Capture the cell that displays the provided text and extract its (X, Y) central coordinate. 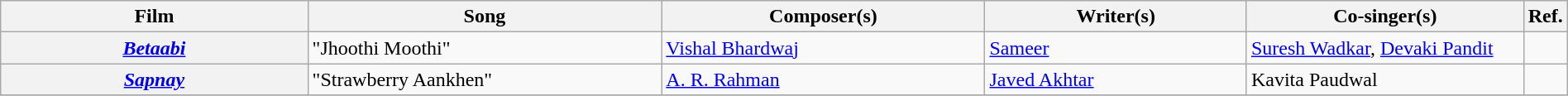
Kavita Paudwal (1384, 79)
Vishal Bhardwaj (824, 48)
Javed Akhtar (1116, 79)
Suresh Wadkar, Devaki Pandit (1384, 48)
Sameer (1116, 48)
Sapnay (154, 79)
Song (485, 17)
Composer(s) (824, 17)
"Jhoothi Moothi" (485, 48)
"Strawberry Aankhen" (485, 79)
A. R. Rahman (824, 79)
Film (154, 17)
Writer(s) (1116, 17)
Ref. (1545, 17)
Co-singer(s) (1384, 17)
Betaabi (154, 48)
